Pinpoint the cell where the given text exists, returning its (x, y) midpoint coordinate. 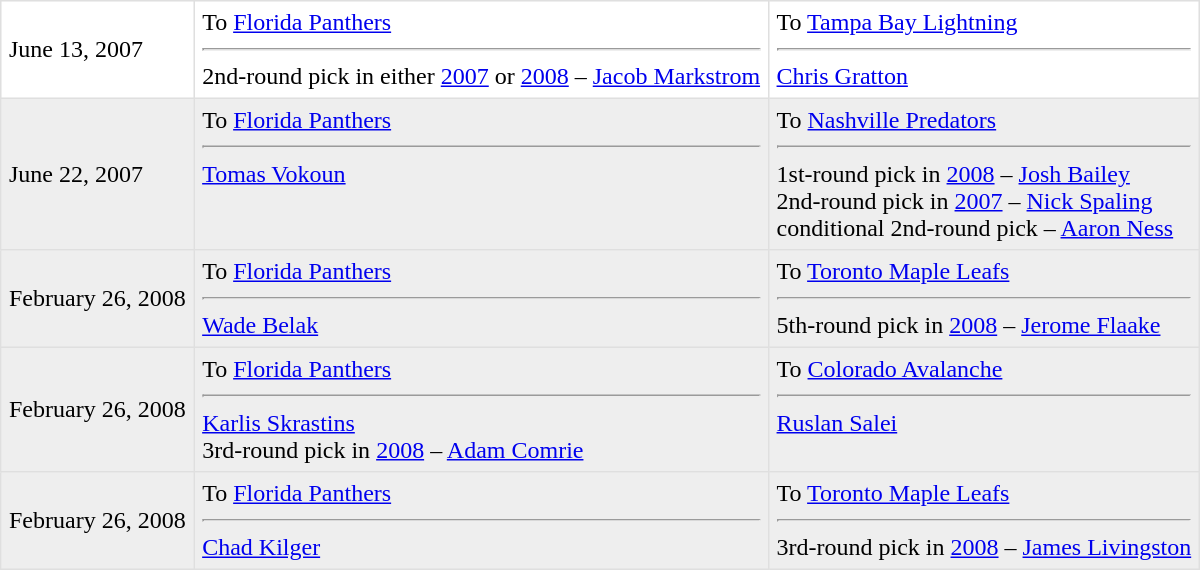
To Nashville Predators 1st-round pick in 2008 – Josh Bailey 2nd-round pick in 2007 – Nick Spaling conditional 2nd-round pick – Aaron Ness (984, 174)
To Florida Panthers Chad Kilger (481, 521)
To Florida Panthers 2nd-round pick in either 2007 or 2008 – Jacob Markstrom (481, 50)
To Toronto Maple Leafs 3rd-round pick in 2008 – James Livingston (984, 521)
To Tampa Bay Lightning Chris Gratton (984, 50)
To Florida Panthers Wade Belak (481, 299)
June 22, 2007 (98, 174)
To Colorado Avalanche Ruslan Salei (984, 409)
To Florida Panthers Tomas Vokoun (481, 174)
June 13, 2007 (98, 50)
To Florida Panthers Karlis Skrastins 3rd-round pick in 2008 – Adam Comrie (481, 409)
To Toronto Maple Leafs 5th-round pick in 2008 – Jerome Flaake (984, 299)
